Output the [X, Y] coordinate of the center of the cell containing the given text.  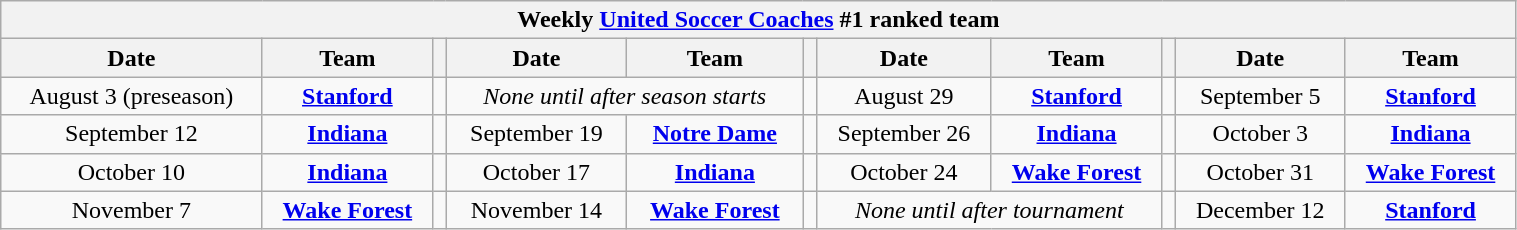
November 14 [536, 210]
September 5 [1260, 96]
December 12 [1260, 210]
Weekly United Soccer Coaches #1 ranked team [758, 20]
October 17 [536, 172]
September 19 [536, 134]
September 26 [904, 134]
November 7 [132, 210]
August 29 [904, 96]
None until after tournament [990, 210]
None until after season starts [624, 96]
October 10 [132, 172]
October 31 [1260, 172]
October 24 [904, 172]
August 3 (preseason) [132, 96]
Notre Dame [716, 134]
October 3 [1260, 134]
September 12 [132, 134]
